Return the [X, Y] coordinate for the center point of the cell that contains the specified text.  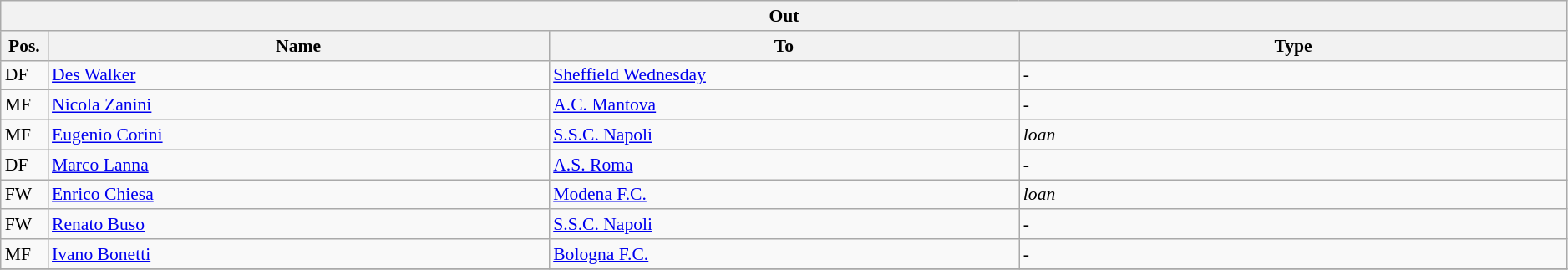
Modena F.C. [784, 195]
Out [784, 16]
Eugenio Corini [298, 135]
Nicola Zanini [298, 105]
Name [298, 46]
A.S. Roma [784, 165]
Type [1293, 46]
Marco Lanna [298, 165]
A.C. Mantova [784, 105]
Bologna F.C. [784, 254]
To [784, 46]
Enrico Chiesa [298, 195]
Renato Buso [298, 225]
Des Walker [298, 75]
Sheffield Wednesday [784, 75]
Ivano Bonetti [298, 254]
Pos. [24, 46]
